Capture the cell that displays the provided text and extract its (x, y) central coordinate. 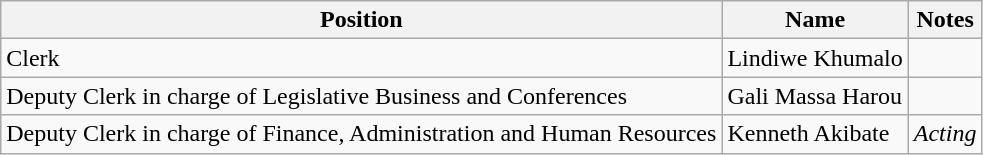
Lindiwe Khumalo (815, 58)
Deputy Clerk in charge of Legislative Business and Conferences (362, 96)
Clerk (362, 58)
Name (815, 20)
Acting (945, 134)
Gali Massa Harou (815, 96)
Kenneth Akibate (815, 134)
Deputy Clerk in charge of Finance, Administration and Human Resources (362, 134)
Notes (945, 20)
Position (362, 20)
